Scan for the cell matching the given text and deliver its (X, Y) coordinate at center. 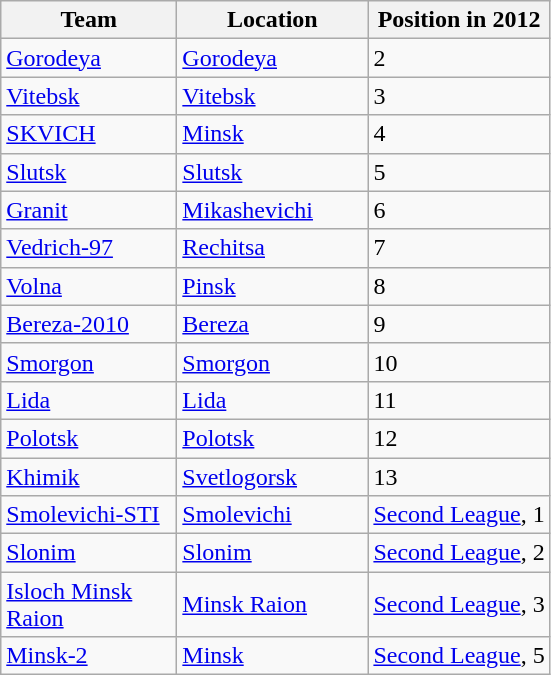
Isloch Minsk Raion (89, 604)
5 (459, 172)
12 (459, 438)
11 (459, 400)
Position in 2012 (459, 20)
2 (459, 58)
7 (459, 248)
Bereza-2010 (89, 324)
Mikashevichi (272, 210)
Second League, 2 (459, 553)
3 (459, 96)
Minsk-2 (89, 656)
Rechitsa (272, 248)
6 (459, 210)
4 (459, 134)
Second League, 5 (459, 656)
Second League, 3 (459, 604)
Vedrich-97 (89, 248)
Bereza (272, 324)
SKVICH (89, 134)
9 (459, 324)
Granit (89, 210)
10 (459, 362)
Second League, 1 (459, 515)
Pinsk (272, 286)
Svetlogorsk (272, 477)
Khimik (89, 477)
Volna (89, 286)
13 (459, 477)
Smolevichi-STI (89, 515)
8 (459, 286)
Minsk Raion (272, 604)
Smolevichi (272, 515)
Location (272, 20)
Team (89, 20)
